Locate the cell with the specified text and output its (x, y) center coordinate. 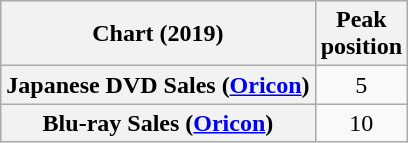
Japanese DVD Sales (Oricon) (158, 85)
5 (361, 85)
Peak position (361, 34)
10 (361, 123)
Blu-ray Sales (Oricon) (158, 123)
Chart (2019) (158, 34)
